Identify which cell holds the provided text, then report its [X, Y] central coordinate. 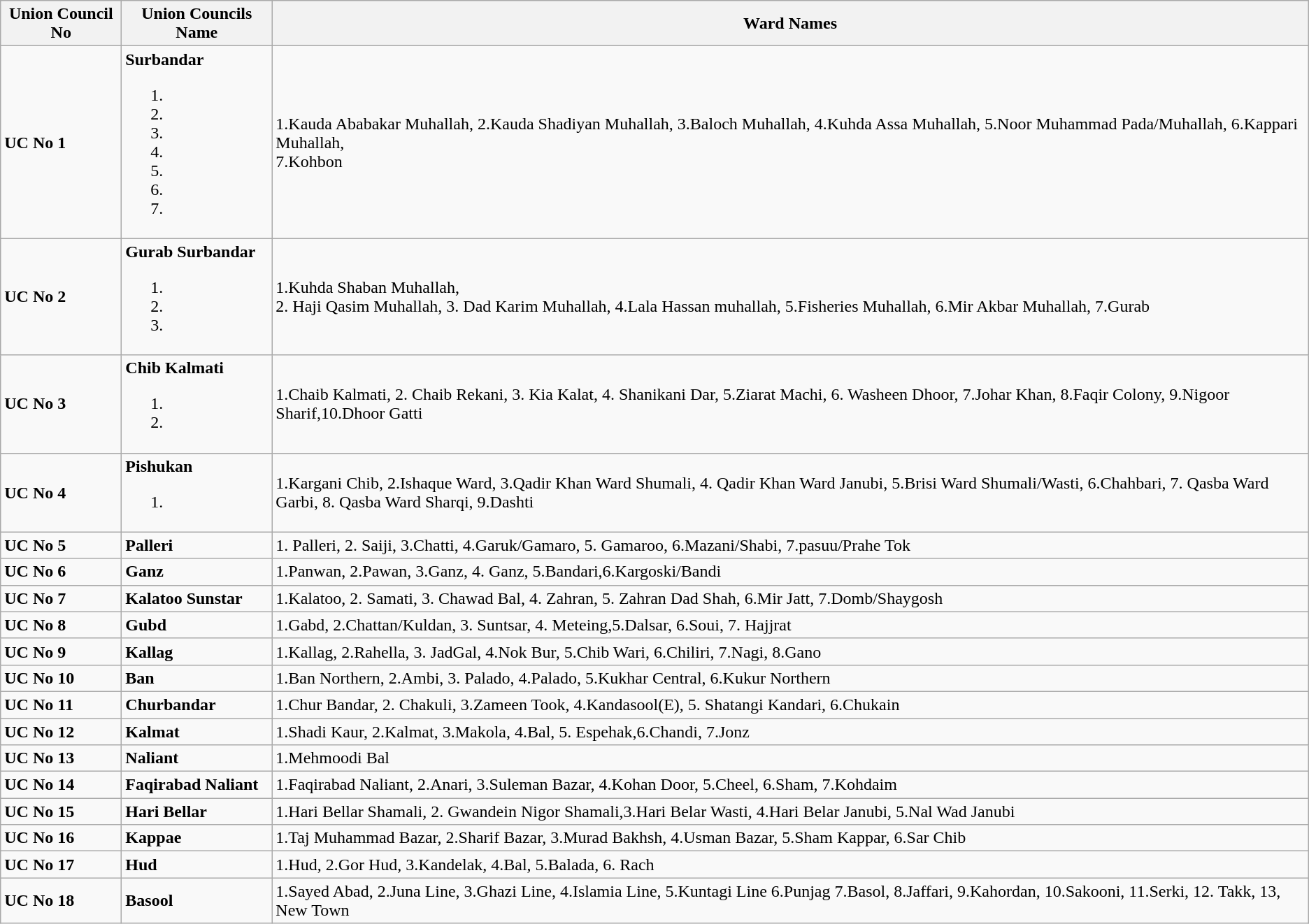
UC No 4 [62, 492]
1.Faqirabad Naliant, 2.Anari, 3.Suleman Bazar, 4.Kohan Door, 5.Cheel, 6.Sham, 7.Kohdaim [790, 785]
Naliant [197, 758]
1.Kallag, 2.Rahella, 3. JadGal, 4.Nok Bur, 5.Chib Wari, 6.Chiliri, 7.Nagi, 8.Gano [790, 651]
1.Ban Northern, 2.Ambi, 3. Palado, 4.Palado, 5.Kukhar Central, 6.Kukur Northern [790, 678]
1.Shadi Kaur, 2.Kalmat, 3.Makola, 4.Bal, 5. Espehak,6.Chandi, 7.Jonz [790, 732]
1.Hud, 2.Gor Hud, 3.Kandelak, 4.Bal, 5.Balada, 6. Rach [790, 865]
1.Chur Bandar, 2. Chakuli, 3.Zameen Took, 4.Kandasool(E), 5. Shatangi Kandari, 6.Chukain [790, 705]
UC No 13 [62, 758]
UC No 16 [62, 838]
UC No 7 [62, 598]
Palleri [197, 545]
1.Taj Muhammad Bazar, 2.Sharif Bazar, 3.Murad Bakhsh, 4.Usman Bazar, 5.Sham Kappar, 6.Sar Chib [790, 838]
UC No 6 [62, 572]
UC No 1 [62, 143]
Kallag [197, 651]
Kappae [197, 838]
UC No 3 [62, 404]
UC No 14 [62, 785]
UC No 5 [62, 545]
1.Kalatoo, 2. Samati, 3. Chawad Bal, 4. Zahran, 5. Zahran Dad Shah, 6.Mir Jatt, 7.Domb/Shaygosh [790, 598]
Surbandar [197, 143]
Union Councils Name [197, 24]
UC No 8 [62, 625]
Basool [197, 900]
UC No 17 [62, 865]
UC No 10 [62, 678]
UC No 18 [62, 900]
Kalatoo Sunstar [197, 598]
1.Panwan, 2.Pawan, 3.Ganz, 4. Ganz, 5.Bandari,6.Kargoski/Bandi [790, 572]
Union Council No [62, 24]
Hud [197, 865]
Hari Bellar [197, 811]
Gurab Surbandar [197, 296]
Ward Names [790, 24]
Chib Kalmati [197, 404]
UC No 15 [62, 811]
Gubd [197, 625]
UC No 12 [62, 732]
1.Mehmoodi Bal [790, 758]
Kalmat [197, 732]
1.Gabd, 2.Chattan/Kuldan, 3. Suntsar, 4. Meteing,5.Dalsar, 6.Soui, 7. Hajjrat [790, 625]
Churbandar [197, 705]
UC No 11 [62, 705]
UC No 9 [62, 651]
1.Hari Bellar Shamali, 2. Gwandein Nigor Shamali,3.Hari Belar Wasti, 4.Hari Belar Janubi, 5.Nal Wad Janubi [790, 811]
Ban [197, 678]
1.Kuhda Shaban Muhallah,2. Haji Qasim Muhallah, 3. Dad Karim Muhallah, 4.Lala Hassan muhallah, 5.Fisheries Muhallah, 6.Mir Akbar Muhallah, 7.Gurab [790, 296]
UC No 2 [62, 296]
Pishukan [197, 492]
Faqirabad Naliant [197, 785]
Ganz [197, 572]
1. Palleri, 2. Saiji, 3.Chatti, 4.Garuk/Gamaro, 5. Gamaroo, 6.Mazani/Shabi, 7.pasuu/Prahe Tok [790, 545]
